Detect which cell encompasses the target text, then output its (X, Y) center coordinate. 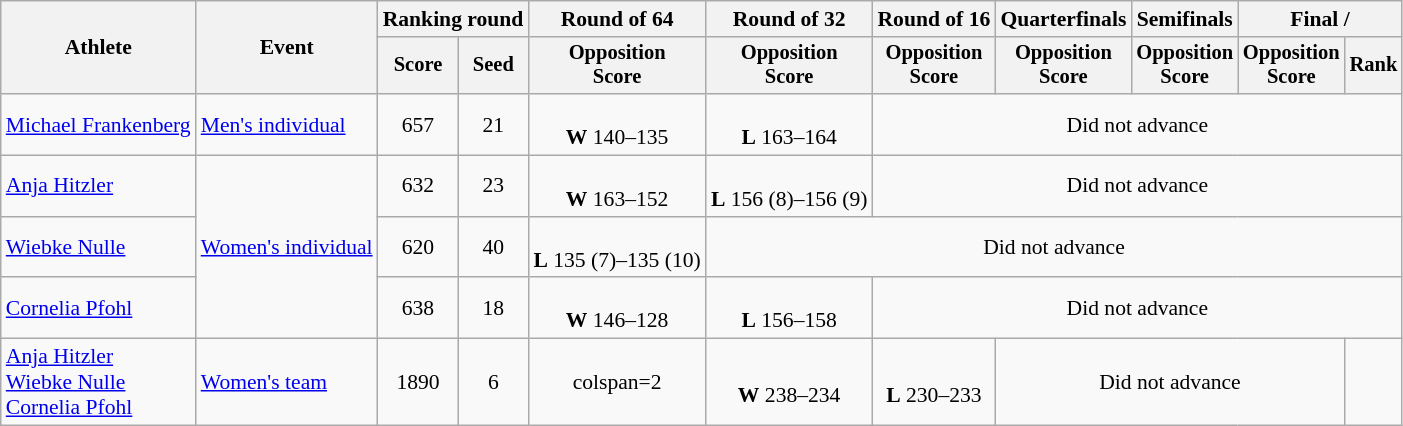
L 156 (8)–156 (9) (790, 186)
Anja HitzlerWiebke NulleCornelia Pfohl (98, 382)
620 (418, 248)
Women's individual (287, 248)
657 (418, 124)
Anja Hitzler (98, 186)
23 (493, 186)
Semifinals (1184, 19)
L 156–158 (790, 308)
W 163–152 (616, 186)
Score (418, 66)
1890 (418, 382)
Ranking round (454, 19)
Round of 32 (790, 19)
Seed (493, 66)
W 140–135 (616, 124)
Rank (1374, 66)
6 (493, 382)
W 238–234 (790, 382)
Athlete (98, 48)
Men's individual (287, 124)
L 163–164 (790, 124)
Round of 64 (616, 19)
Quarterfinals (1063, 19)
colspan=2 (616, 382)
21 (493, 124)
L 230–233 (934, 382)
18 (493, 308)
Round of 16 (934, 19)
Women's team (287, 382)
Wiebke Nulle (98, 248)
632 (418, 186)
Michael Frankenberg (98, 124)
Final / (1320, 19)
Event (287, 48)
W 146–128 (616, 308)
Cornelia Pfohl (98, 308)
L 135 (7)–135 (10) (616, 248)
638 (418, 308)
40 (493, 248)
